From the cell containing the given text, extract its center point as [x, y] coordinate. 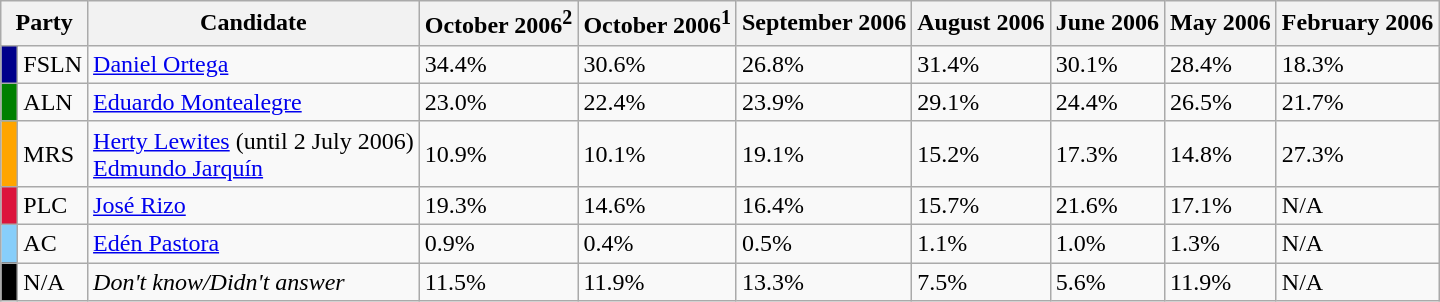
1.3% [1221, 244]
19.3% [498, 205]
Party [44, 24]
MRS [53, 154]
1.0% [1107, 244]
15.7% [981, 205]
FSLN [53, 64]
28.4% [1221, 64]
29.1% [981, 102]
1.1% [981, 244]
15.2% [981, 154]
PLC [53, 205]
13.3% [824, 282]
24.4% [1107, 102]
August 2006 [981, 24]
26.5% [1221, 102]
Candidate [254, 24]
AC [53, 244]
30.1% [1107, 64]
23.9% [824, 102]
30.6% [658, 64]
0.4% [658, 244]
27.3% [1357, 154]
16.4% [824, 205]
September 2006 [824, 24]
18.3% [1357, 64]
21.7% [1357, 102]
19.1% [824, 154]
17.1% [1221, 205]
October 20061 [658, 24]
Eduardo Montealegre [254, 102]
0.5% [824, 244]
10.9% [498, 154]
10.1% [658, 154]
7.5% [981, 282]
26.8% [824, 64]
23.0% [498, 102]
May 2006 [1221, 24]
0.9% [498, 244]
Edén Pastora [254, 244]
October 20062 [498, 24]
June 2006 [1107, 24]
14.8% [1221, 154]
17.3% [1107, 154]
February 2006 [1357, 24]
14.6% [658, 205]
5.6% [1107, 282]
11.5% [498, 282]
ALN [53, 102]
José Rizo [254, 205]
21.6% [1107, 205]
Daniel Ortega [254, 64]
Herty Lewites (until 2 July 2006)Edmundo Jarquín [254, 154]
Don't know/Didn't answer [254, 282]
22.4% [658, 102]
31.4% [981, 64]
34.4% [498, 64]
